Return the [X, Y] coordinate for the center point of the cell that contains the specified text.  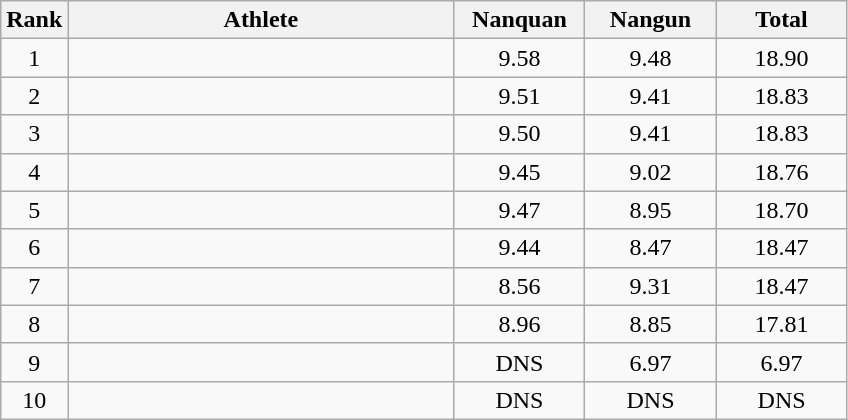
9.44 [520, 248]
8.95 [650, 210]
18.76 [782, 172]
Nangun [650, 20]
8 [34, 324]
8.96 [520, 324]
10 [34, 400]
9 [34, 362]
9.48 [650, 58]
5 [34, 210]
9.47 [520, 210]
3 [34, 134]
Nanquan [520, 20]
Athlete [261, 20]
9.45 [520, 172]
9.58 [520, 58]
9.51 [520, 96]
4 [34, 172]
2 [34, 96]
8.56 [520, 286]
17.81 [782, 324]
9.31 [650, 286]
8.47 [650, 248]
18.70 [782, 210]
7 [34, 286]
Total [782, 20]
9.02 [650, 172]
8.85 [650, 324]
1 [34, 58]
18.90 [782, 58]
9.50 [520, 134]
6 [34, 248]
Rank [34, 20]
